Detect which cell encompasses the target text, then output its [x, y] center coordinate. 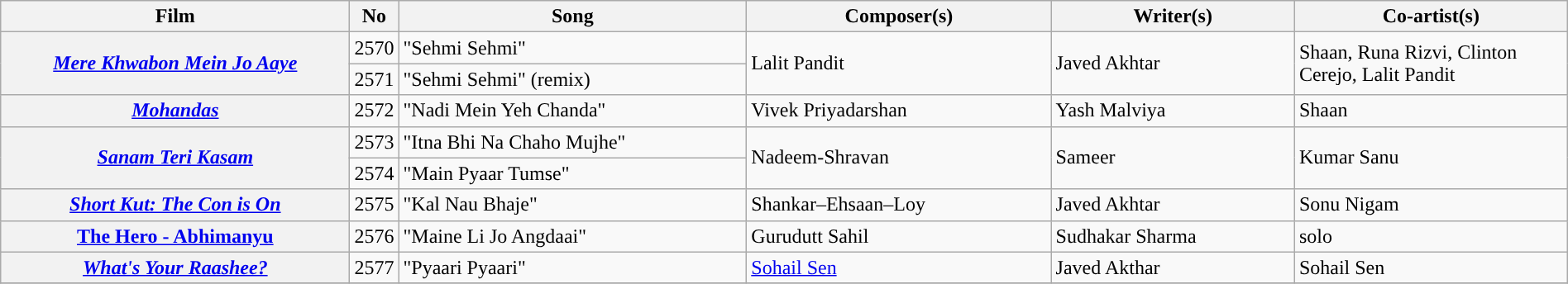
Co-artist(s) [1431, 17]
Nadeem-Shravan [899, 158]
Song [572, 17]
solo [1431, 236]
2570 [374, 48]
"Maine Li Jo Angdaai" [572, 236]
"Sehmi Sehmi" [572, 48]
Javed Akthar [1173, 267]
Gurudutt Sahil [899, 236]
Shaan [1431, 111]
2575 [374, 205]
2572 [374, 111]
Sonu Nigam [1431, 205]
"Kal Nau Bhaje" [572, 205]
2576 [374, 236]
2571 [374, 79]
2574 [374, 173]
Lalit Pandit [899, 64]
Writer(s) [1173, 17]
Sameer [1173, 158]
"Pyaari Pyaari" [572, 267]
The Hero - Abhimanyu [175, 236]
Shaan, Runa Rizvi, Clinton Cerejo, Lalit Pandit [1431, 64]
Kumar Sanu [1431, 158]
"Main Pyaar Tumse" [572, 173]
Mohandas [175, 111]
Sudhakar Sharma [1173, 236]
Composer(s) [899, 17]
Sanam Teri Kasam [175, 158]
2577 [374, 267]
Vivek Priyadarshan [899, 111]
"Itna Bhi Na Chaho Mujhe" [572, 142]
Shankar–Ehsaan–Loy [899, 205]
No [374, 17]
2573 [374, 142]
"Nadi Mein Yeh Chanda" [572, 111]
What's Your Raashee? [175, 267]
Short Kut: The Con is On [175, 205]
Yash Malviya [1173, 111]
Mere Khwabon Mein Jo Aaye [175, 64]
"Sehmi Sehmi" (remix) [572, 79]
Film [175, 17]
